Search for the cell housing the specified text and yield its [X, Y] center coordinate. 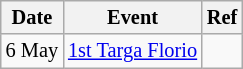
Date [32, 17]
Ref [222, 17]
6 May [32, 51]
Event [132, 17]
1st Targa Florio [132, 51]
